Capture the cell that displays the provided text and extract its [x, y] central coordinate. 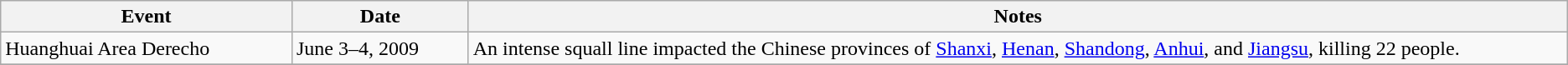
Huanghuai Area Derecho [147, 48]
Event [147, 17]
Date [380, 17]
An intense squall line impacted the Chinese provinces of Shanxi, Henan, Shandong, Anhui, and Jiangsu, killing 22 people. [1018, 48]
June 3–4, 2009 [380, 48]
Notes [1018, 17]
